Scan for the cell matching the given text and deliver its (X, Y) coordinate at center. 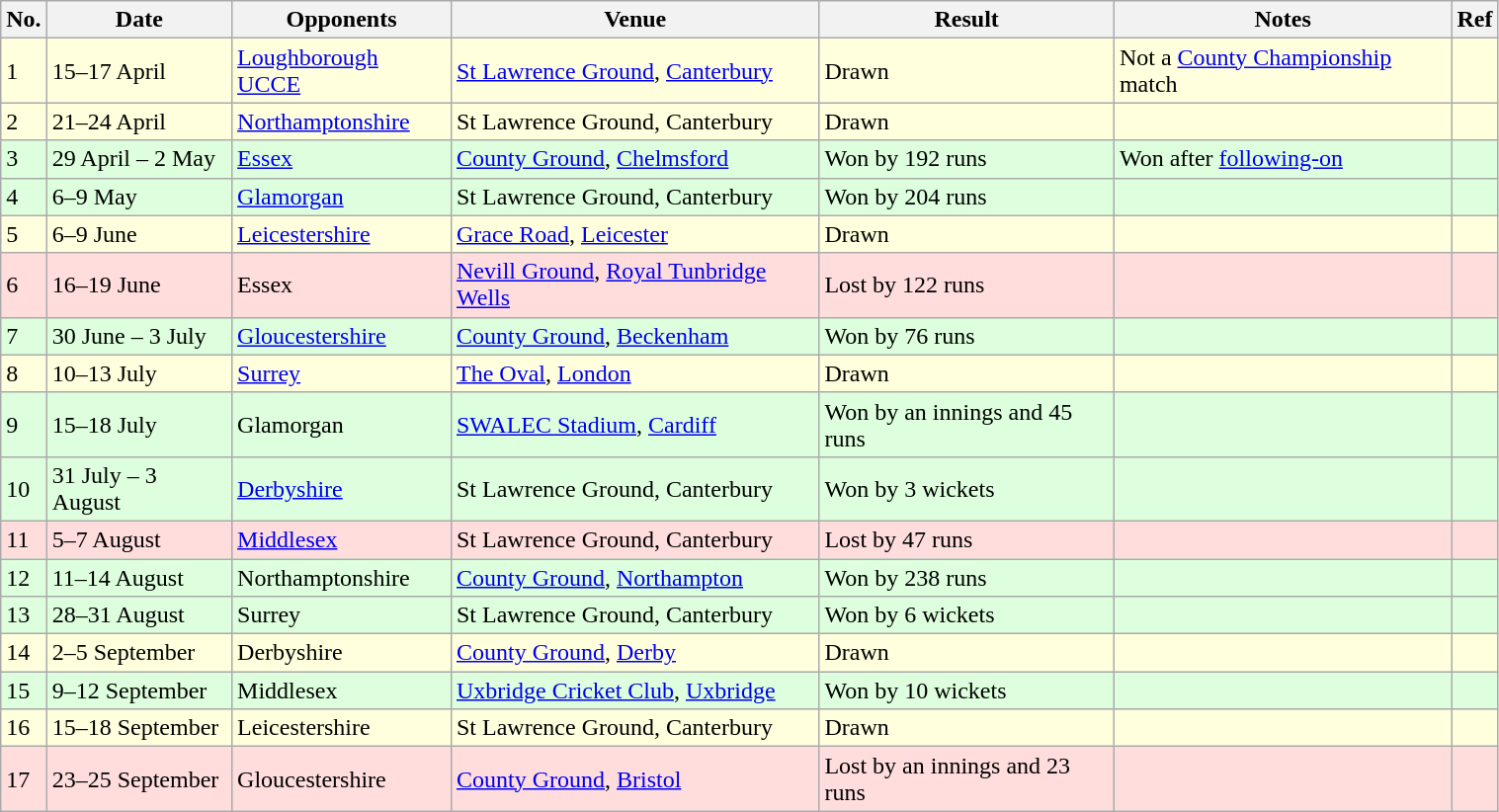
Ref (1474, 20)
16–19 June (138, 284)
Won by an innings and 45 runs (966, 425)
Lost by an innings and 23 runs (966, 778)
No. (24, 20)
2 (24, 122)
The Oval, London (634, 373)
15 (24, 690)
30 June – 3 July (138, 336)
1 (24, 71)
Uxbridge Cricket Club, Uxbridge (634, 690)
17 (24, 778)
23–25 September (138, 778)
Lost by 47 runs (966, 539)
10 (24, 488)
Won by 192 runs (966, 159)
9–12 September (138, 690)
Result (966, 20)
Notes (1283, 20)
7 (24, 336)
13 (24, 615)
County Ground, Derby (634, 653)
5–7 August (138, 539)
8 (24, 373)
2–5 September (138, 653)
SWALEC Stadium, Cardiff (634, 425)
Opponents (342, 20)
Won by 10 wickets (966, 690)
County Ground, Bristol (634, 778)
County Ground, Beckenham (634, 336)
Date (138, 20)
11–14 August (138, 578)
12 (24, 578)
11 (24, 539)
Not a County Championship match (1283, 71)
3 (24, 159)
Won by 76 runs (966, 336)
15–18 September (138, 728)
Won by 6 wickets (966, 615)
14 (24, 653)
6–9 May (138, 197)
Won by 238 runs (966, 578)
Won by 3 wickets (966, 488)
6–9 June (138, 234)
15–17 April (138, 71)
29 April – 2 May (138, 159)
4 (24, 197)
Nevill Ground, Royal Tunbridge Wells (634, 284)
Won by 204 runs (966, 197)
Won after following-on (1283, 159)
16 (24, 728)
Lost by 122 runs (966, 284)
9 (24, 425)
31 July – 3 August (138, 488)
5 (24, 234)
Venue (634, 20)
Loughborough UCCE (342, 71)
15–18 July (138, 425)
28–31 August (138, 615)
10–13 July (138, 373)
Grace Road, Leicester (634, 234)
21–24 April (138, 122)
County Ground, Northampton (634, 578)
County Ground, Chelmsford (634, 159)
6 (24, 284)
